Identify which cell holds the provided text, then report its [x, y] central coordinate. 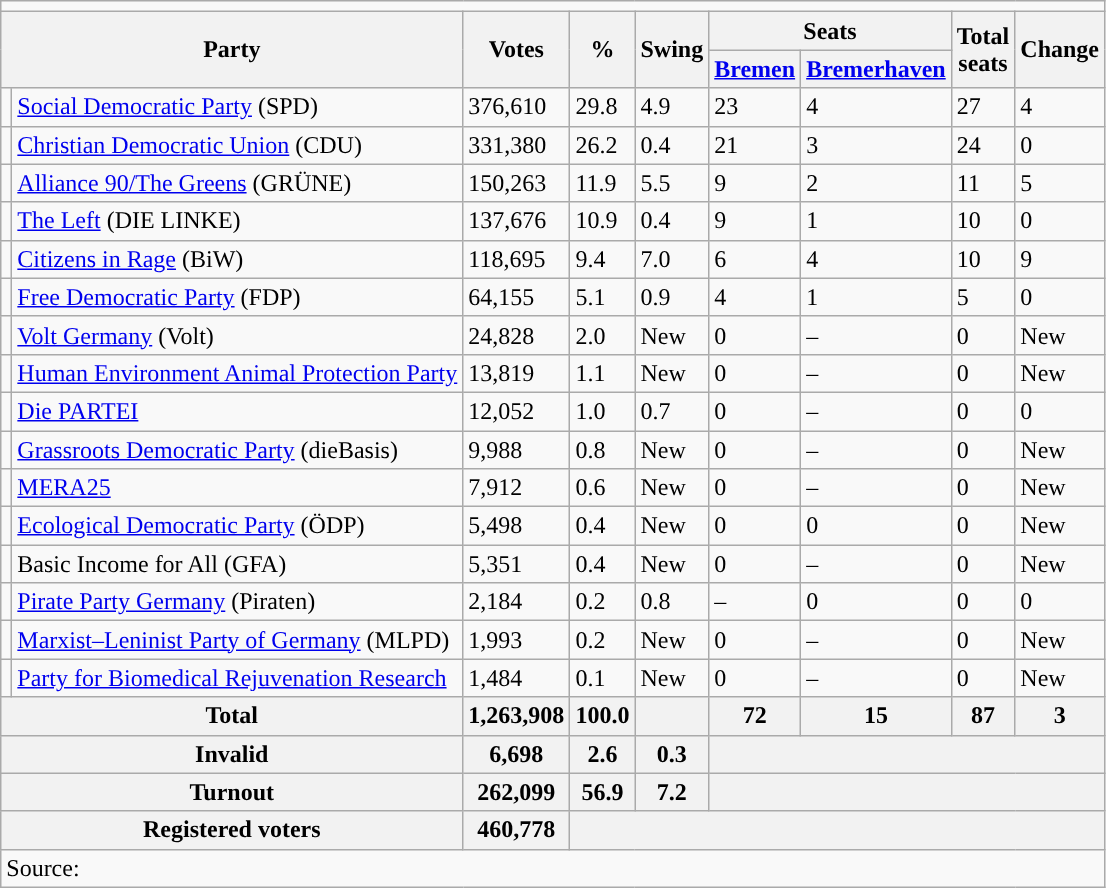
0.6 [602, 488]
Totalseats [983, 50]
Human Environment Animal Protection Party [238, 373]
13,819 [516, 373]
24,828 [516, 335]
6,698 [516, 754]
2.0 [602, 335]
Christian Democratic Union (CDU) [238, 145]
Bremen [755, 69]
11 [983, 183]
Party for Biomedical Rejuvenation Research [238, 678]
5,351 [516, 564]
26.2 [602, 145]
2 [876, 183]
10.9 [602, 221]
Marxist–Leninist Party of Germany (MLPD) [238, 640]
5.1 [602, 297]
6 [755, 259]
Total [232, 716]
5.5 [672, 183]
Bremerhaven [876, 69]
The Left (DIE LINKE) [238, 221]
7,912 [516, 488]
118,695 [516, 259]
Grassroots Democratic Party (dieBasis) [238, 449]
Turnout [232, 792]
72 [755, 716]
100.0 [602, 716]
5,498 [516, 526]
27 [983, 107]
150,263 [516, 183]
Citizens in Rage (BiW) [238, 259]
2,184 [516, 602]
9.4 [602, 259]
21 [755, 145]
Party [232, 50]
% [602, 50]
262,099 [516, 792]
Change [1060, 50]
56.9 [602, 792]
376,610 [516, 107]
24 [983, 145]
64,155 [516, 297]
Votes [516, 50]
9,988 [516, 449]
23 [755, 107]
331,380 [516, 145]
29.8 [602, 107]
0.9 [672, 297]
1,263,908 [516, 716]
1,484 [516, 678]
Ecological Democratic Party (ÖDP) [238, 526]
0.3 [672, 754]
Die PARTEI [238, 411]
0.1 [602, 678]
Seats [830, 31]
11.9 [602, 183]
137,676 [516, 221]
7.2 [672, 792]
87 [983, 716]
Source: [553, 868]
1,993 [516, 640]
0.7 [672, 411]
Volt Germany (Volt) [238, 335]
7.0 [672, 259]
Social Democratic Party (SPD) [238, 107]
Alliance 90/The Greens (GRÜNE) [238, 183]
MERA25 [238, 488]
Basic Income for All (GFA) [238, 564]
15 [876, 716]
Invalid [232, 754]
12,052 [516, 411]
1.1 [602, 373]
Free Democratic Party (FDP) [238, 297]
Registered voters [232, 830]
2.6 [602, 754]
Swing [672, 50]
1.0 [602, 411]
4.9 [672, 107]
Pirate Party Germany (Piraten) [238, 602]
460,778 [516, 830]
